Output the (X, Y) coordinate of the center of the cell containing the given text.  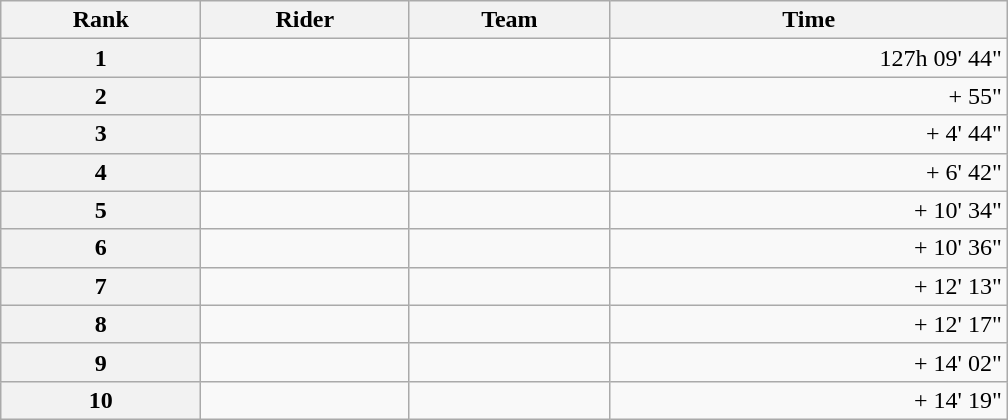
+ 55" (808, 96)
+ 6' 42" (808, 172)
6 (101, 248)
3 (101, 134)
1 (101, 58)
+ 10' 36" (808, 248)
8 (101, 324)
+ 14' 02" (808, 362)
+ 14' 19" (808, 400)
2 (101, 96)
4 (101, 172)
5 (101, 210)
+ 10' 34" (808, 210)
7 (101, 286)
+ 12' 13" (808, 286)
Time (808, 20)
Rider (305, 20)
Team (510, 20)
+ 4' 44" (808, 134)
+ 12' 17" (808, 324)
9 (101, 362)
127h 09' 44" (808, 58)
Rank (101, 20)
10 (101, 400)
